Scan for the cell matching the given text and deliver its (X, Y) coordinate at center. 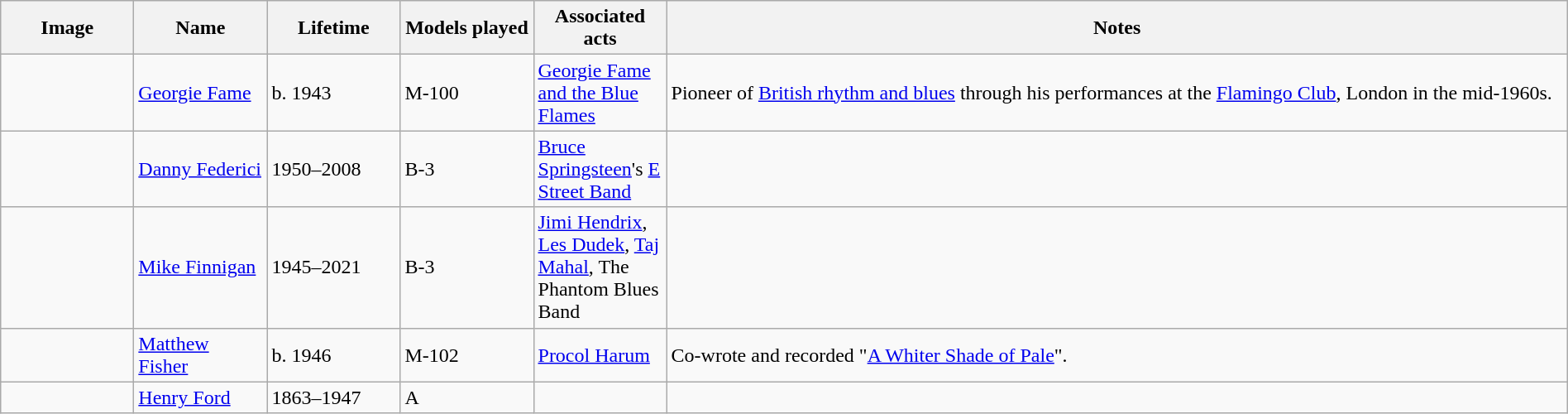
Mike Finnigan (200, 267)
M-100 (466, 93)
1945–2021 (334, 267)
Henry Ford (200, 397)
Georgie Fame and the Blue Flames (600, 93)
Bruce Springsteen's E Street Band (600, 169)
A (466, 397)
1863–1947 (334, 397)
Notes (1116, 28)
Georgie Fame (200, 93)
1950–2008 (334, 169)
b. 1943 (334, 93)
Jimi Hendrix, Les Dudek, Taj Mahal, The Phantom Blues Band (600, 267)
Image (68, 28)
b. 1946 (334, 354)
M-102 (466, 354)
Name (200, 28)
Matthew Fisher (200, 354)
Co-wrote and recorded "A Whiter Shade of Pale". (1116, 354)
Models played (466, 28)
Pioneer of British rhythm and blues through his performances at the Flamingo Club, London in the mid-1960s. (1116, 93)
Lifetime (334, 28)
Danny Federici (200, 169)
Associated acts (600, 28)
Procol Harum (600, 354)
